Determine the [X, Y] coordinate at the center of the cell enclosing the given text.  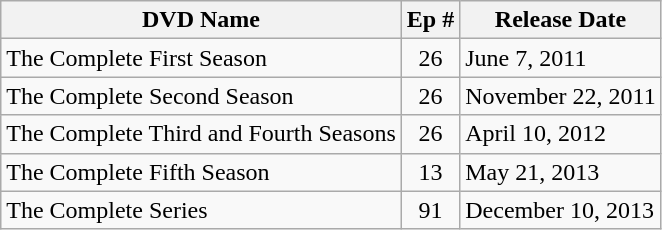
May 21, 2013 [560, 172]
Release Date [560, 20]
The Complete Fifth Season [202, 172]
Ep # [430, 20]
November 22, 2011 [560, 96]
The Complete Second Season [202, 96]
91 [430, 210]
June 7, 2011 [560, 58]
The Complete Series [202, 210]
13 [430, 172]
The Complete Third and Fourth Seasons [202, 134]
December 10, 2013 [560, 210]
April 10, 2012 [560, 134]
DVD Name [202, 20]
The Complete First Season [202, 58]
